Output the (x, y) coordinate of the center of the cell containing the given text.  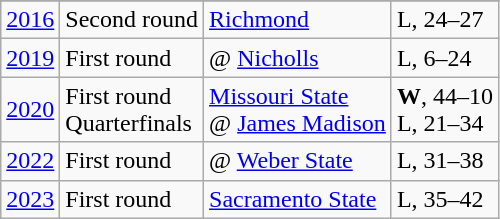
2016 (30, 20)
First roundQuarterfinals (132, 110)
@ Weber State (298, 161)
Second round (132, 20)
L, 24–27 (444, 20)
2019 (30, 58)
Sacramento State (298, 199)
2023 (30, 199)
L, 31–38 (444, 161)
L, 35–42 (444, 199)
W, 44–10L, 21–34 (444, 110)
L, 6–24 (444, 58)
Richmond (298, 20)
Missouri State@ James Madison (298, 110)
@ Nicholls (298, 58)
2022 (30, 161)
2020 (30, 110)
